Extract the [X, Y] coordinate from the center of the cell holding the provided text.  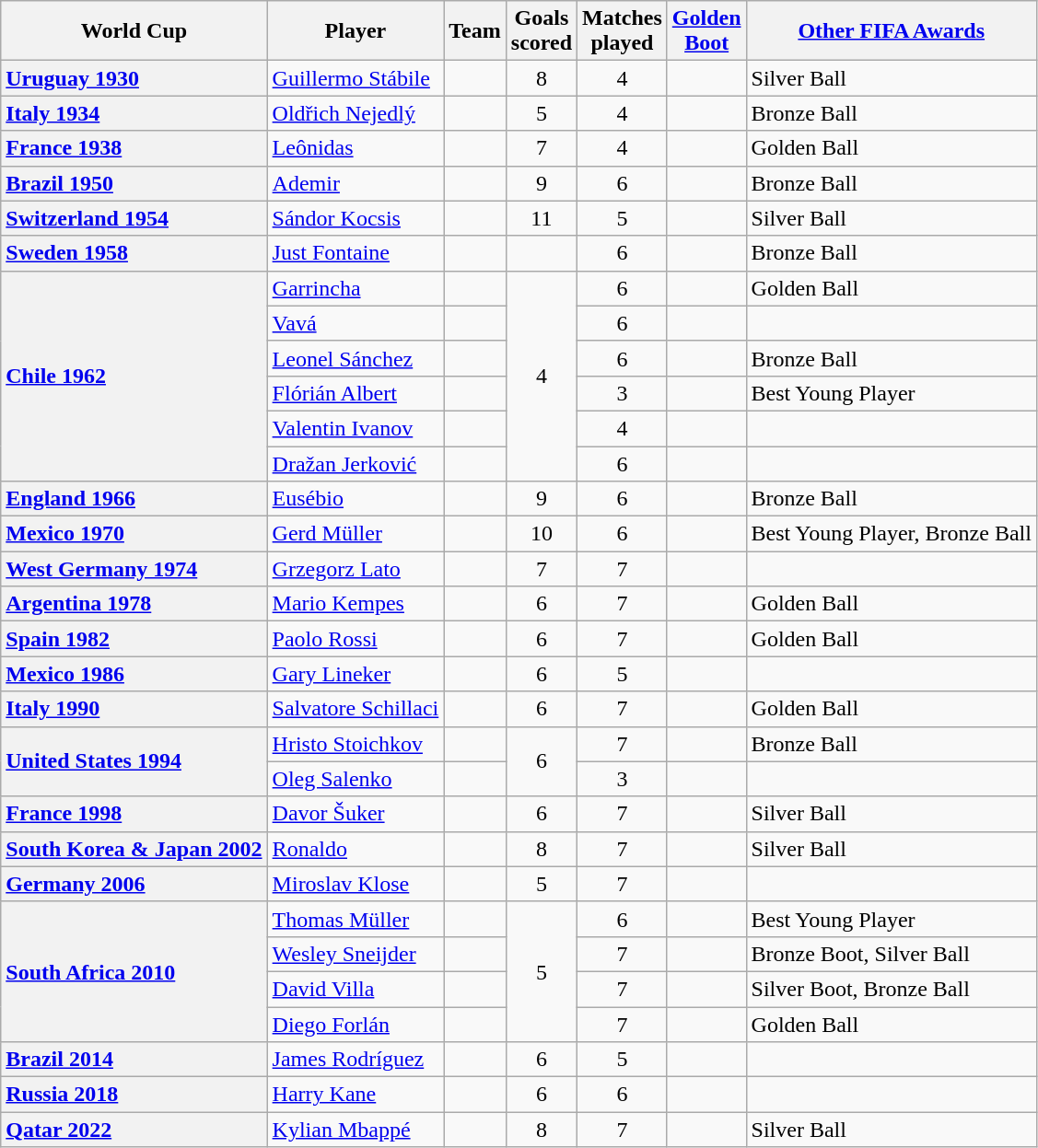
France 1998 [134, 814]
Italy 1990 [134, 709]
Hristo Stoichkov [356, 744]
Brazil 1950 [134, 183]
Russia 2018 [134, 1095]
Guillermo Stábile [356, 78]
Oldřich Nejedlý [356, 113]
Paolo Rossi [356, 639]
Team [475, 31]
11 [542, 218]
Best Young Player, Bronze Ball [892, 534]
Leônidas [356, 148]
Sweden 1958 [134, 253]
Salvatore Schillaci [356, 709]
Ademir [356, 183]
GoldenBoot [706, 31]
France 1938 [134, 148]
Goalsscored [542, 31]
Brazil 2014 [134, 1060]
Silver Boot, Bronze Ball [892, 989]
Oleg Salenko [356, 779]
Flórián Albert [356, 393]
Kylian Mbappé [356, 1130]
James Rodríguez [356, 1060]
Thomas Müller [356, 919]
Ronaldo [356, 849]
Mexico 1970 [134, 534]
Garrincha [356, 288]
Other FIFA Awards [892, 31]
Bronze Boot, Silver Ball [892, 954]
Spain 1982 [134, 639]
Dražan Jerković [356, 463]
Grzegorz Lato [356, 569]
Gerd Müller [356, 534]
David Villa [356, 989]
10 [542, 534]
Harry Kane [356, 1095]
South Africa 2010 [134, 971]
Diego Forlán [356, 1025]
Sándor Kocsis [356, 218]
World Cup [134, 31]
Leonel Sánchez [356, 358]
Matchesplayed [623, 31]
Eusébio [356, 499]
West Germany 1974 [134, 569]
Player [356, 31]
Chile 1962 [134, 376]
Mexico 1986 [134, 674]
Gary Lineker [356, 674]
Valentin Ivanov [356, 428]
Wesley Sneijder [356, 954]
Italy 1934 [134, 113]
England 1966 [134, 499]
United States 1994 [134, 761]
South Korea & Japan 2002 [134, 849]
Germany 2006 [134, 884]
Vavá [356, 323]
Qatar 2022 [134, 1130]
Switzerland 1954 [134, 218]
Just Fontaine [356, 253]
Mario Kempes [356, 604]
Miroslav Klose [356, 884]
Uruguay 1930 [134, 78]
Argentina 1978 [134, 604]
Davor Šuker [356, 814]
